Scan for the cell matching the given text and deliver its (X, Y) coordinate at center. 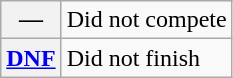
— (31, 20)
DNF (31, 58)
Did not compete (146, 20)
Did not finish (146, 58)
